Scan for the cell matching the given text and deliver its [x, y] coordinate at center. 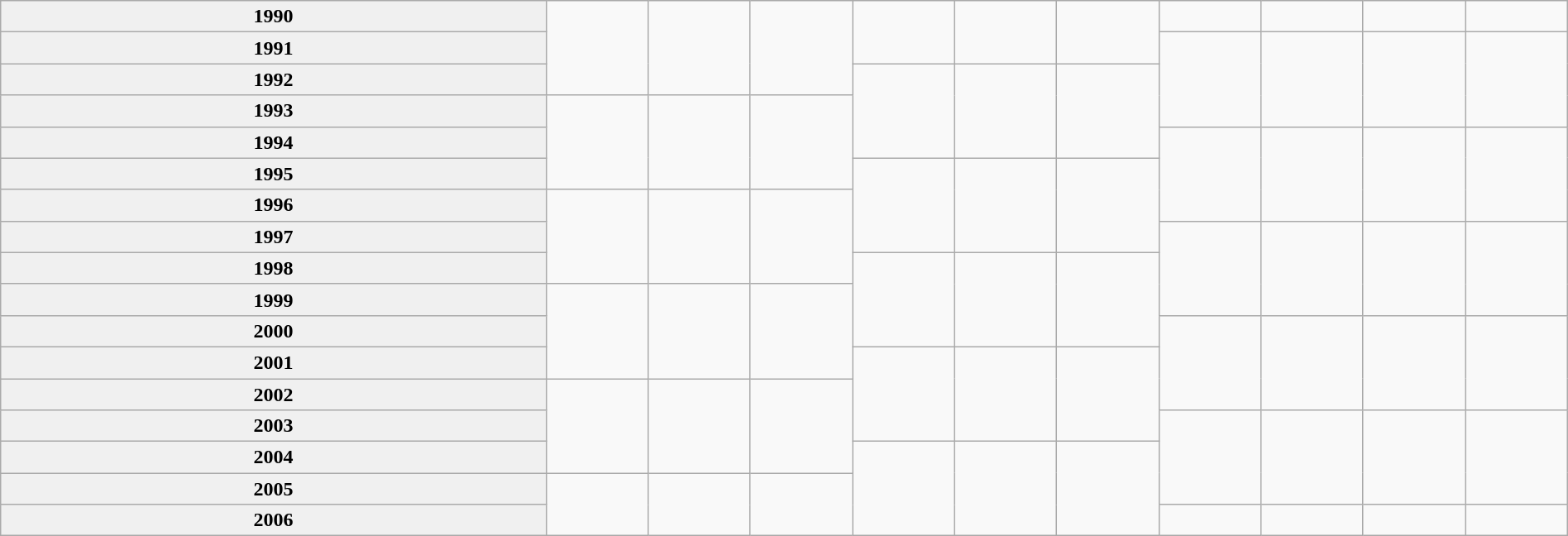
2001 [273, 362]
1991 [273, 48]
2002 [273, 395]
1990 [273, 17]
1992 [273, 79]
2000 [273, 331]
1998 [273, 268]
2005 [273, 489]
1994 [273, 142]
1996 [273, 205]
2006 [273, 520]
1995 [273, 174]
1993 [273, 111]
2003 [273, 426]
1999 [273, 299]
2004 [273, 457]
1997 [273, 237]
